Search for the cell housing the specified text and yield its (x, y) center coordinate. 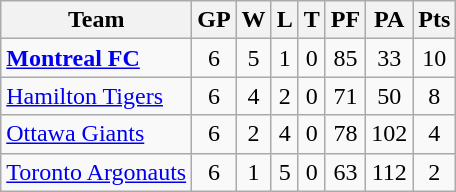
W (254, 20)
Toronto Argonauts (96, 172)
71 (345, 96)
8 (434, 96)
Pts (434, 20)
Team (96, 20)
Montreal FC (96, 58)
50 (390, 96)
102 (390, 134)
L (284, 20)
PA (390, 20)
PF (345, 20)
78 (345, 134)
63 (345, 172)
85 (345, 58)
Ottawa Giants (96, 134)
GP (214, 20)
33 (390, 58)
T (312, 20)
10 (434, 58)
112 (390, 172)
Hamilton Tigers (96, 96)
